Identify which cell holds the provided text, then report its [X, Y] central coordinate. 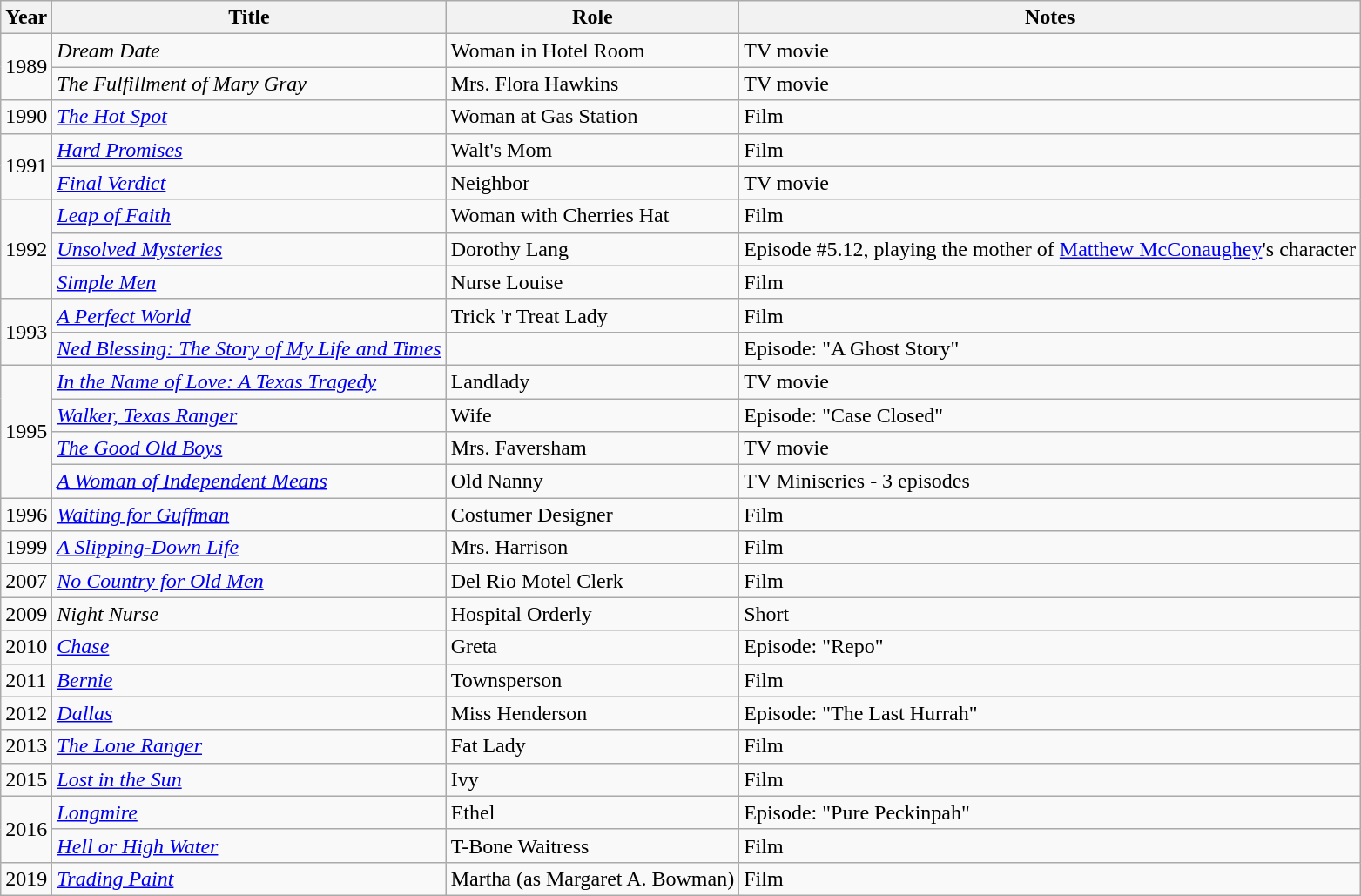
1995 [26, 431]
Short [1050, 614]
Year [26, 17]
Dream Date [249, 51]
2011 [26, 680]
Episode: "Pure Peckinpah" [1050, 812]
Chase [249, 647]
Hell or High Water [249, 845]
In the Name of Love: A Texas Tragedy [249, 381]
Old Nanny [592, 482]
Woman with Cherries Hat [592, 216]
Landlady [592, 381]
Notes [1050, 17]
1993 [26, 332]
The Good Old Boys [249, 448]
Woman in Hotel Room [592, 51]
Waiting for Guffman [249, 515]
A Perfect World [249, 315]
Woman at Gas Station [592, 117]
Episode: "A Ghost Story" [1050, 348]
A Slipping-Down Life [249, 548]
2012 [26, 713]
2016 [26, 829]
Hospital Orderly [592, 614]
Trick 'r Treat Lady [592, 315]
Walt's Mom [592, 150]
Dorothy Lang [592, 249]
Fat Lady [592, 746]
2009 [26, 614]
1990 [26, 117]
Greta [592, 647]
Title [249, 17]
Ivy [592, 779]
Costumer Designer [592, 515]
Final Verdict [249, 183]
Episode: "Case Closed" [1050, 415]
A Woman of Independent Means [249, 482]
Longmire [249, 812]
Nurse Louise [592, 282]
Ethel [592, 812]
TV Miniseries - 3 episodes [1050, 482]
Lost in the Sun [249, 779]
1996 [26, 515]
The Hot Spot [249, 117]
Bernie [249, 680]
Walker, Texas Ranger [249, 415]
Episode: "The Last Hurrah" [1050, 713]
Hard Promises [249, 150]
Episode #5.12, playing the mother of Matthew McConaughey's character [1050, 249]
No Country for Old Men [249, 581]
Episode: "Repo" [1050, 647]
Role [592, 17]
2015 [26, 779]
Miss Henderson [592, 713]
Martha (as Margaret A. Bowman) [592, 879]
The Lone Ranger [249, 746]
2010 [26, 647]
Del Rio Motel Clerk [592, 581]
2007 [26, 581]
1999 [26, 548]
2019 [26, 879]
The Fulfillment of Mary Gray [249, 84]
1989 [26, 67]
Wife [592, 415]
Simple Men [249, 282]
Leap of Faith [249, 216]
Townsperson [592, 680]
Mrs. Flora Hawkins [592, 84]
Dallas [249, 713]
1991 [26, 166]
Unsolved Mysteries [249, 249]
T-Bone Waitress [592, 845]
1992 [26, 249]
2013 [26, 746]
Mrs. Faversham [592, 448]
Mrs. Harrison [592, 548]
Night Nurse [249, 614]
Neighbor [592, 183]
Trading Paint [249, 879]
Ned Blessing: The Story of My Life and Times [249, 348]
